Pinpoint the cell where the given text exists, returning its [x, y] midpoint coordinate. 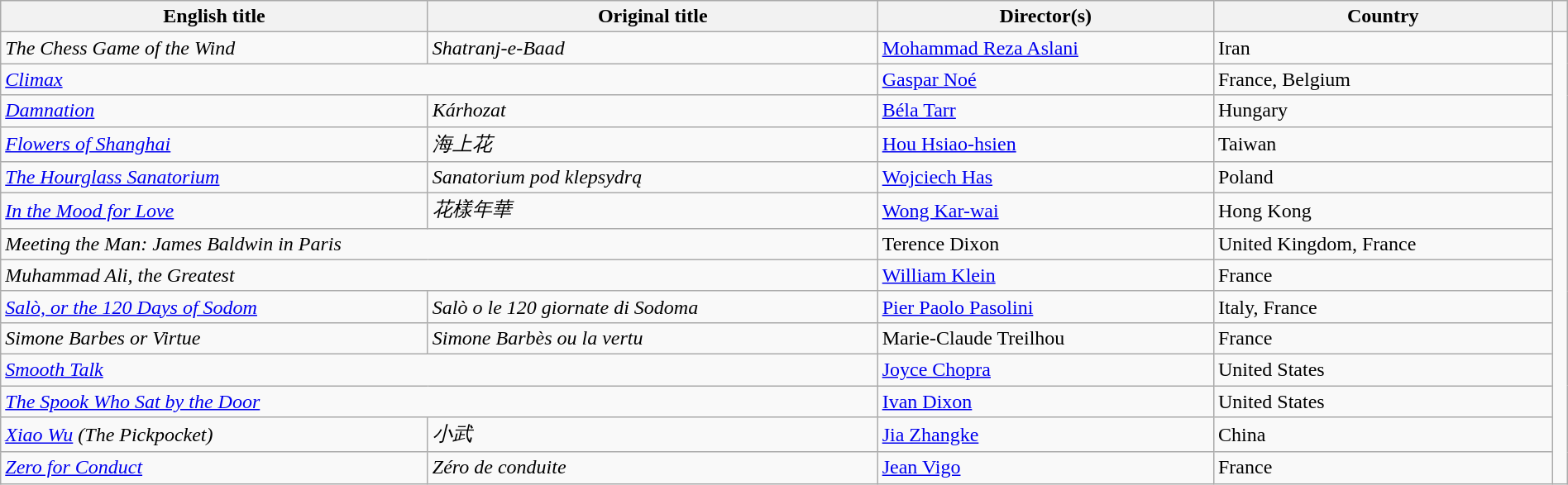
Shatranj-e-Baad [653, 48]
Ivan Dixon [1045, 401]
William Klein [1045, 275]
Gaspar Noé [1045, 79]
Hungary [1383, 111]
United Kingdom, France [1383, 244]
Joyce Chopra [1045, 369]
Poland [1383, 178]
Salò, or the 120 Days of Sodom [215, 307]
Director(s) [1045, 17]
Sanatorium pod klepsydrą [653, 178]
海上花 [653, 144]
Smooth Talk [439, 369]
The Chess Game of the Wind [215, 48]
Béla Tarr [1045, 111]
Hou Hsiao-hsien [1045, 144]
Salò o le 120 giornate di Sodoma [653, 307]
Taiwan [1383, 144]
Wong Kar-wai [1045, 212]
Simone Barbès ou la vertu [653, 338]
Muhammad Ali, the Greatest [439, 275]
The Spook Who Sat by the Door [439, 401]
Damnation [215, 111]
小武 [653, 435]
Zero for Conduct [215, 468]
Italy, France [1383, 307]
Wojciech Has [1045, 178]
In the Mood for Love [215, 212]
Terence Dixon [1045, 244]
Iran [1383, 48]
The Hourglass Sanatorium [215, 178]
Original title [653, 17]
Jean Vigo [1045, 468]
English title [215, 17]
Country [1383, 17]
Mohammad Reza Aslani [1045, 48]
Jia Zhangke [1045, 435]
China [1383, 435]
Marie-Claude Treilhou [1045, 338]
Meeting the Man: James Baldwin in Paris [439, 244]
Climax [439, 79]
Hong Kong [1383, 212]
Pier Paolo Pasolini [1045, 307]
Zéro de conduite [653, 468]
Simone Barbes or Virtue [215, 338]
花樣年華 [653, 212]
Flowers of Shanghai [215, 144]
France, Belgium [1383, 79]
Xiao Wu (The Pickpocket) [215, 435]
Kárhozat [653, 111]
